Locate the cell with the specified text and output its [x, y] center coordinate. 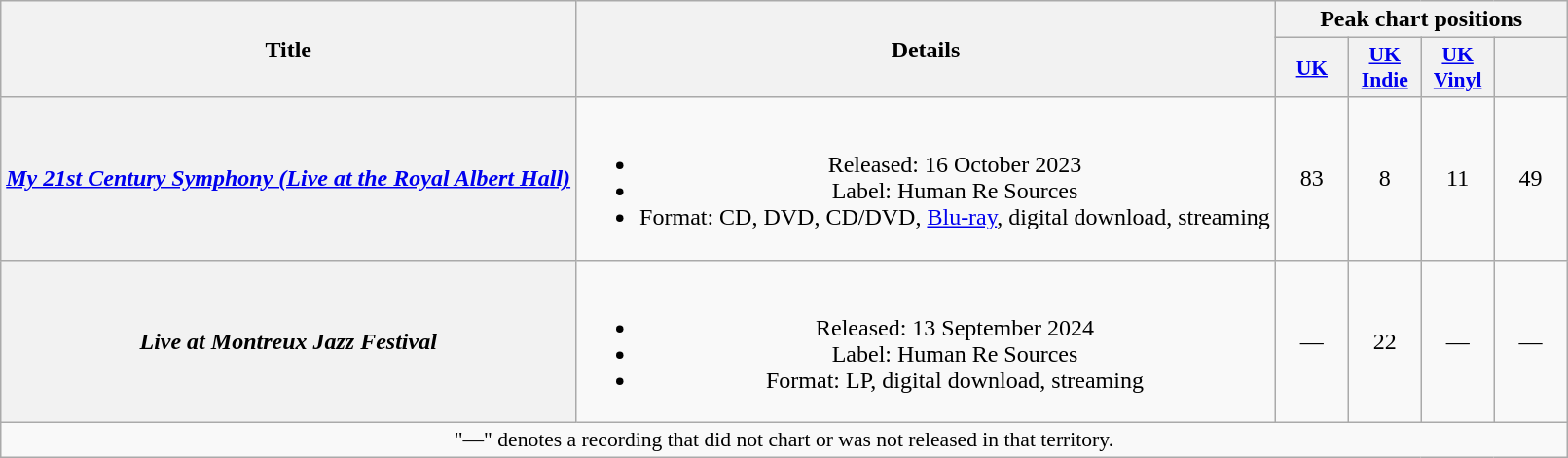
"—" denotes a recording that did not chart or was not released in that territory. [784, 440]
Title [288, 49]
Released: 16 October 2023Label: Human Re SourcesFormat: CD, DVD, CD/DVD, Blu-ray, digital download, streaming [927, 179]
My 21st Century Symphony (Live at the Royal Albert Hall) [288, 179]
Peak chart positions [1421, 19]
UK [1312, 68]
UK Vinyl [1458, 68]
49 [1530, 179]
8 [1384, 179]
Live at Montreux Jazz Festival [288, 340]
22 [1384, 340]
11 [1458, 179]
Released: 13 September 2024Label: Human Re SourcesFormat: LP, digital download, streaming [927, 340]
83 [1312, 179]
Details [927, 49]
UK Indie [1384, 68]
